Scan for the cell matching the given text and deliver its (x, y) coordinate at center. 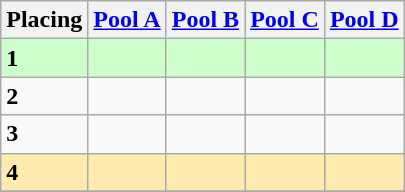
1 (44, 58)
Pool A (127, 20)
Pool B (205, 20)
2 (44, 96)
Placing (44, 20)
Pool D (364, 20)
Pool C (285, 20)
3 (44, 134)
4 (44, 172)
